From the cell containing the given text, extract its center point as [X, Y] coordinate. 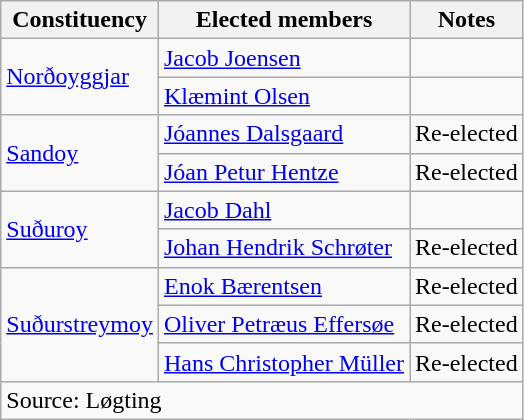
Suðuroy [80, 229]
Jóan Petur Hentze [284, 172]
Notes [467, 20]
Klæmint Olsen [284, 96]
Jacob Joensen [284, 58]
Source: Løgting [262, 400]
Oliver Petræus Effersøe [284, 324]
Sandoy [80, 153]
Johan Hendrik Schrøter [284, 248]
Jacob Dahl [284, 210]
Norðoyggjar [80, 77]
Jóannes Dalsgaard [284, 134]
Constituency [80, 20]
Hans Christopher Müller [284, 362]
Enok Bærentsen [284, 286]
Suðurstreymoy [80, 324]
Elected members [284, 20]
